Capture the cell that displays the provided text and extract its (x, y) central coordinate. 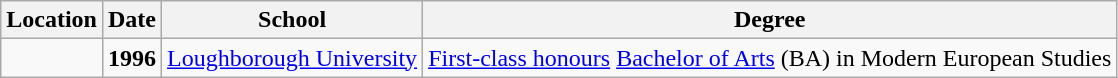
Loughborough University (292, 58)
Location (52, 20)
1996 (132, 58)
Degree (770, 20)
First-class honours Bachelor of Arts (BA) in Modern European Studies (770, 58)
Date (132, 20)
School (292, 20)
